Pinpoint the cell where the given text exists, returning its (x, y) midpoint coordinate. 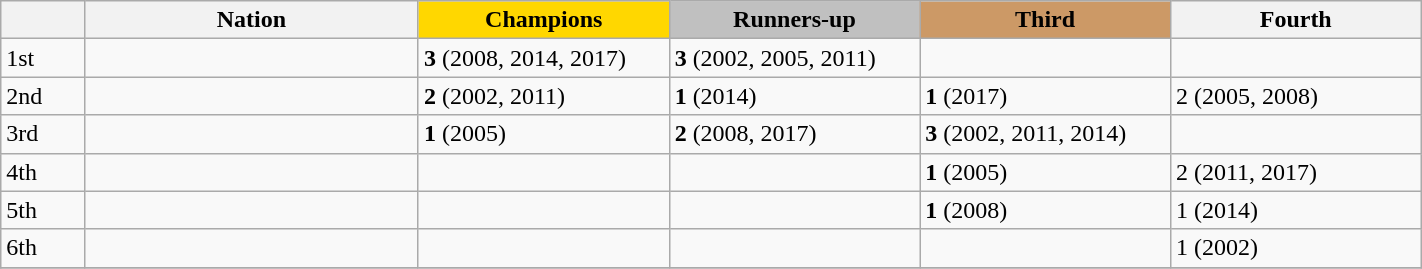
3 (2008, 2014, 2017) (544, 58)
2 (2002, 2011) (544, 96)
1 (2017) (1046, 96)
5th (43, 210)
Runners-up (794, 20)
2 (2011, 2017) (1296, 172)
4th (43, 172)
3 (2002, 2005, 2011) (794, 58)
6th (43, 248)
Nation (251, 20)
1 (2002) (1296, 248)
2 (2005, 2008) (1296, 96)
Fourth (1296, 20)
Champions (544, 20)
1st (43, 58)
2 (2008, 2017) (794, 134)
2nd (43, 96)
1 (2008) (1046, 210)
3rd (43, 134)
3 (2002, 2011, 2014) (1046, 134)
Third (1046, 20)
